Scan for the cell matching the given text and deliver its (X, Y) coordinate at center. 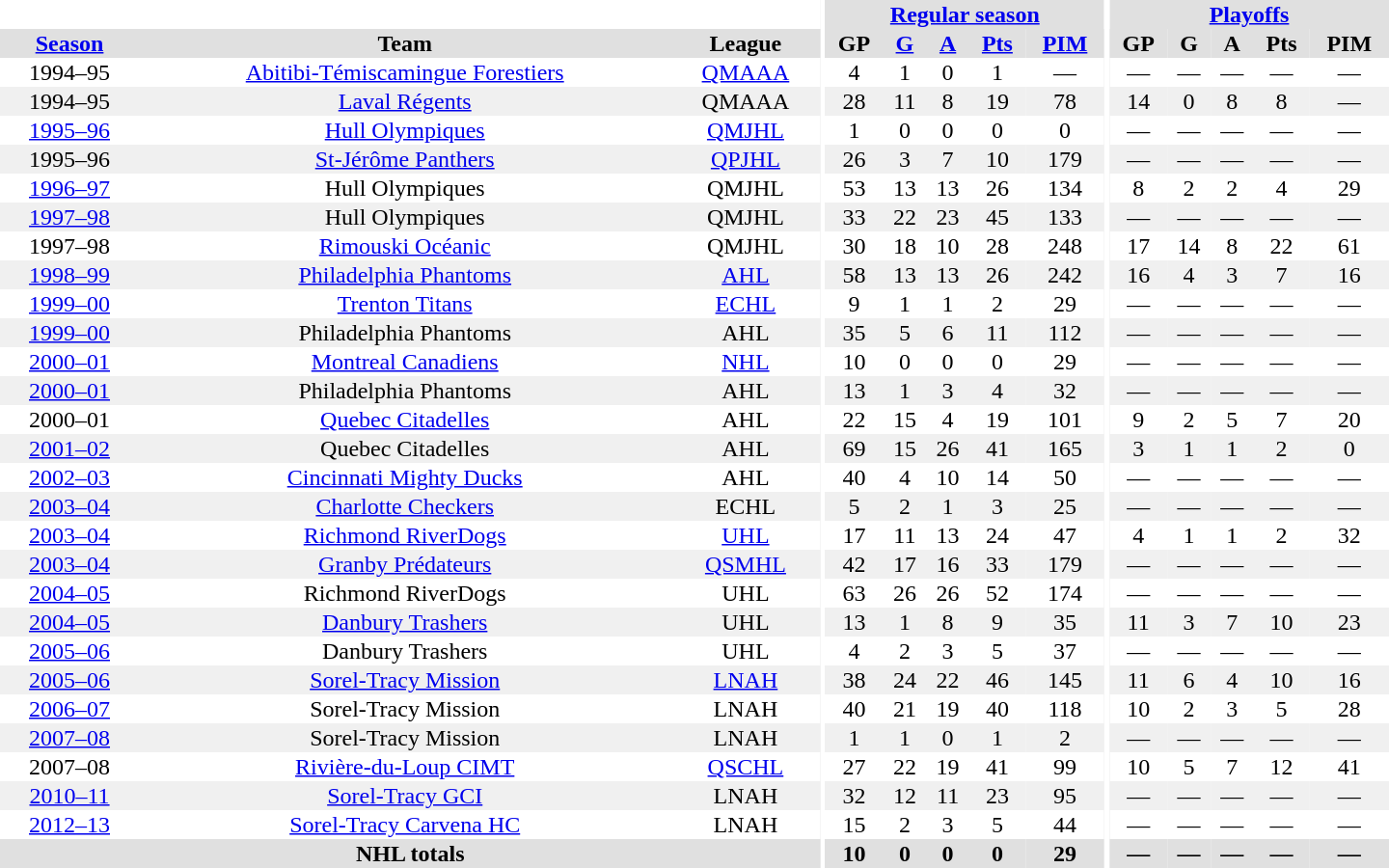
2010–11 (69, 796)
QSCHL (745, 767)
2006–07 (69, 709)
Cincinnati Mighty Ducks (405, 477)
Sorel-Tracy Carvena HC (405, 825)
Playoffs (1249, 14)
42 (854, 564)
165 (1065, 448)
78 (1065, 101)
Montreal Canadiens (405, 362)
52 (997, 593)
69 (854, 448)
2002–03 (69, 477)
1996–97 (69, 188)
47 (1065, 535)
Abitibi-Témiscamingue Forestiers (405, 72)
101 (1065, 420)
58 (854, 275)
30 (854, 246)
Rivière-du-Loup CIMT (405, 767)
League (745, 43)
Trenton Titans (405, 304)
37 (1065, 651)
2012–13 (69, 825)
Season (69, 43)
Regular season (965, 14)
134 (1065, 188)
2001–02 (69, 448)
St-Jérôme Panthers (405, 159)
174 (1065, 593)
248 (1065, 246)
61 (1349, 246)
112 (1065, 333)
53 (854, 188)
44 (1065, 825)
46 (997, 680)
QPJHL (745, 159)
18 (905, 246)
133 (1065, 217)
145 (1065, 680)
25 (1065, 506)
Charlotte Checkers (405, 506)
Team (405, 43)
QSMHL (745, 564)
242 (1065, 275)
1998–99 (69, 275)
38 (854, 680)
20 (1349, 420)
45 (997, 217)
95 (1065, 796)
NHL totals (410, 854)
Granby Prédateurs (405, 564)
27 (854, 767)
63 (854, 593)
Laval Régents (405, 101)
99 (1065, 767)
118 (1065, 709)
Sorel-Tracy GCI (405, 796)
NHL (745, 362)
Rimouski Océanic (405, 246)
21 (905, 709)
50 (1065, 477)
